Extract the (X, Y) coordinate from the center of the cell holding the provided text.  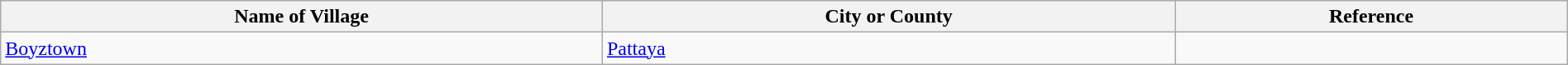
Reference (1371, 17)
City or County (888, 17)
Name of Village (302, 17)
Boyztown (302, 48)
Pattaya (888, 48)
